Pinpoint the cell where the given text exists, returning its (X, Y) midpoint coordinate. 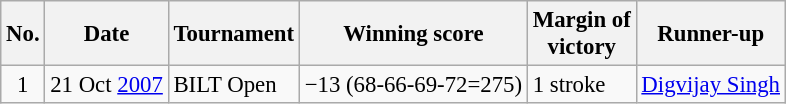
Tournament (234, 34)
Runner-up (710, 34)
1 stroke (582, 85)
BILT Open (234, 85)
Date (106, 34)
21 Oct 2007 (106, 85)
No. (23, 34)
Digvijay Singh (710, 85)
1 (23, 85)
Winning score (413, 34)
Margin ofvictory (582, 34)
−13 (68-66-69-72=275) (413, 85)
